Return [X, Y] of the center of cell containing provided text 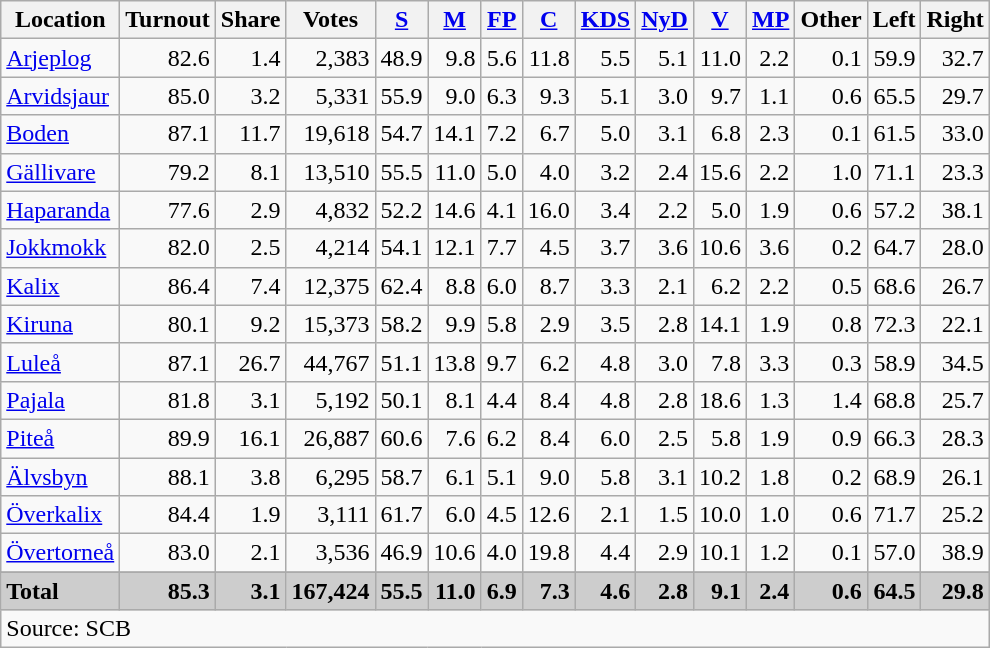
C [548, 20]
89.9 [168, 438]
33.0 [955, 134]
79.2 [168, 172]
1.8 [770, 477]
26,887 [330, 438]
13,510 [330, 172]
34.5 [955, 362]
Pajala [60, 400]
9.2 [250, 324]
7.4 [250, 286]
88.1 [168, 477]
52.2 [402, 210]
25.7 [955, 400]
59.9 [894, 58]
5.6 [502, 58]
71.1 [894, 172]
Överkalix [60, 515]
FP [502, 20]
22.1 [955, 324]
85.0 [168, 96]
10.1 [720, 553]
38.1 [955, 210]
3.4 [605, 210]
Kalix [60, 286]
85.3 [168, 591]
16.0 [548, 210]
4.1 [502, 210]
65.5 [894, 96]
2,383 [330, 58]
80.1 [168, 324]
66.3 [894, 438]
14.6 [454, 210]
13.8 [454, 362]
58.2 [402, 324]
3,111 [330, 515]
86.4 [168, 286]
12.1 [454, 248]
Right [955, 20]
Arvidsjaur [60, 96]
68.8 [894, 400]
7.6 [454, 438]
V [720, 20]
Övertorneå [60, 553]
Location [60, 20]
0.9 [831, 438]
64.7 [894, 248]
15,373 [330, 324]
S [402, 20]
Gällivare [60, 172]
Piteå [60, 438]
81.8 [168, 400]
29.7 [955, 96]
71.7 [894, 515]
32.7 [955, 58]
68.6 [894, 286]
Total [60, 591]
167,424 [330, 591]
23.3 [955, 172]
57.2 [894, 210]
16.1 [250, 438]
Left [894, 20]
60.6 [402, 438]
82.0 [168, 248]
Boden [60, 134]
Luleå [60, 362]
64.5 [894, 591]
6,295 [330, 477]
9.3 [548, 96]
0.5 [831, 286]
83.0 [168, 553]
6.8 [720, 134]
8.8 [454, 286]
77.6 [168, 210]
Other [831, 20]
55.9 [402, 96]
M [454, 20]
0.8 [831, 324]
46.9 [402, 553]
Haparanda [60, 210]
9.1 [720, 591]
Votes [330, 20]
57.0 [894, 553]
58.7 [402, 477]
11.8 [548, 58]
61.5 [894, 134]
61.7 [402, 515]
7.2 [502, 134]
1.3 [770, 400]
3.7 [605, 248]
84.4 [168, 515]
58.9 [894, 362]
Kiruna [60, 324]
Älvsbyn [60, 477]
26.1 [955, 477]
1.2 [770, 553]
KDS [605, 20]
12.6 [548, 515]
7.8 [720, 362]
25.2 [955, 515]
28.0 [955, 248]
18.6 [720, 400]
Source: SCB [496, 629]
82.6 [168, 58]
7.7 [502, 248]
68.9 [894, 477]
19,618 [330, 134]
10.2 [720, 477]
6.9 [502, 591]
4,214 [330, 248]
Jokkmokk [60, 248]
6.1 [454, 477]
4,832 [330, 210]
8.7 [548, 286]
5,331 [330, 96]
1.1 [770, 96]
5,192 [330, 400]
29.8 [955, 591]
MP [770, 20]
51.1 [402, 362]
4.6 [605, 591]
1.5 [665, 515]
28.3 [955, 438]
0.3 [831, 362]
5.5 [605, 58]
2.3 [770, 134]
38.9 [955, 553]
Arjeplog [60, 58]
3,536 [330, 553]
54.1 [402, 248]
6.3 [502, 96]
3.5 [605, 324]
62.4 [402, 286]
19.8 [548, 553]
50.1 [402, 400]
12,375 [330, 286]
9.9 [454, 324]
44,767 [330, 362]
3.8 [250, 477]
7.3 [548, 591]
Turnout [168, 20]
6.7 [548, 134]
10.0 [720, 515]
Share [250, 20]
72.3 [894, 324]
NyD [665, 20]
54.7 [402, 134]
15.6 [720, 172]
11.7 [250, 134]
9.8 [454, 58]
48.9 [402, 58]
